Return the (x, y) coordinate for the center point of the cell that contains the specified text.  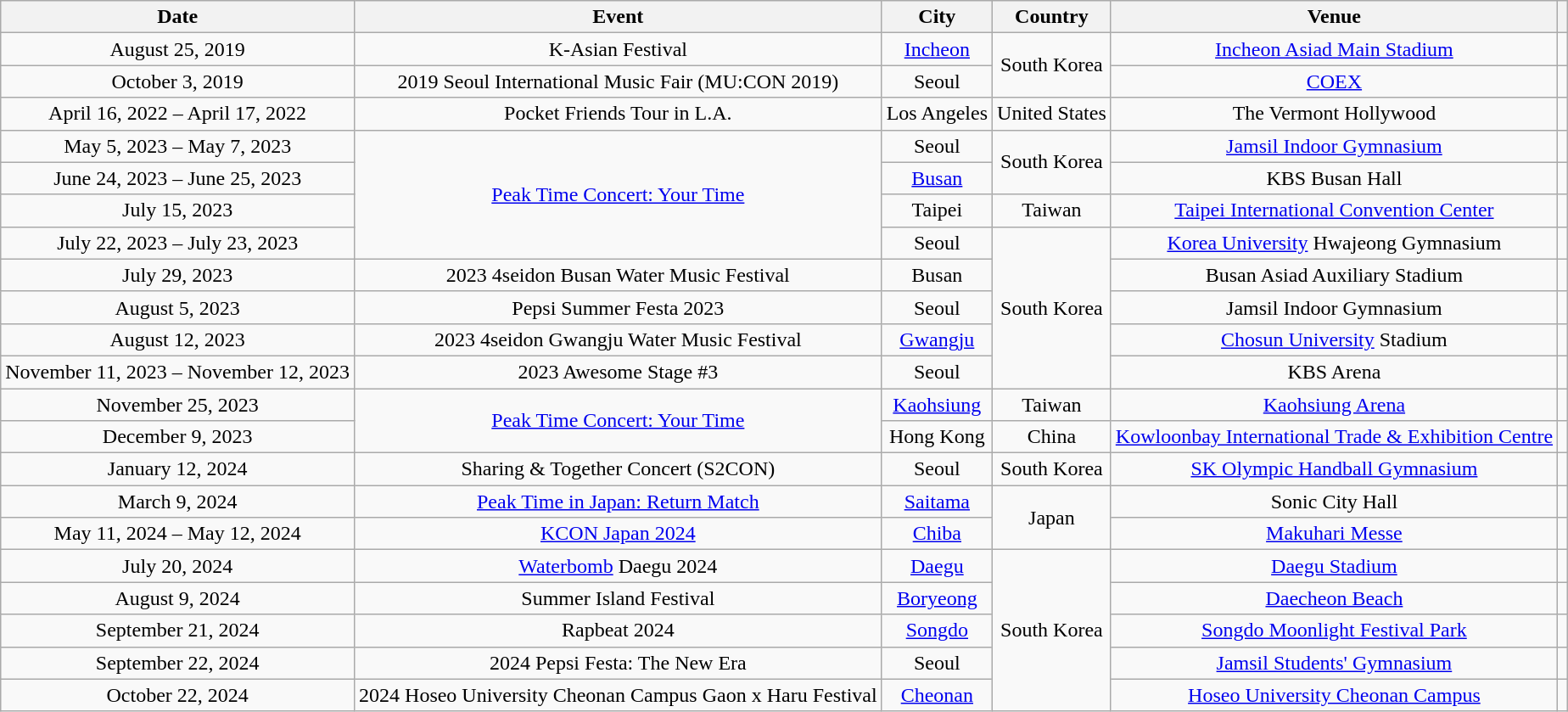
2023 4seidon Busan Water Music Festival (619, 275)
Busan Asiad Auxiliary Stadium (1334, 275)
Daecheon Beach (1334, 598)
Japan (1052, 518)
Date (178, 17)
July 29, 2023 (178, 275)
2023 4seidon Gwangju Water Music Festival (619, 339)
Sonic City Hall (1334, 502)
Boryeong (937, 598)
Cheonan (937, 695)
January 12, 2024 (178, 469)
Jamsil Students' Gymnasium (1334, 663)
Los Angeles (937, 114)
Incheon Asiad Main Stadium (1334, 49)
Kowloonbay International Trade & Exhibition Centre (1334, 437)
August 25, 2019 (178, 49)
Saitama (937, 502)
Songdo (937, 631)
Venue (1334, 17)
March 9, 2024 (178, 502)
KBS Arena (1334, 372)
July 22, 2023 – July 23, 2023 (178, 243)
Chosun University Stadium (1334, 339)
United States (1052, 114)
November 25, 2023 (178, 405)
2023 Awesome Stage #3 (619, 372)
2024 Hoseo University Cheonan Campus Gaon x Haru Festival (619, 695)
K-Asian Festival (619, 49)
2019 Seoul International Music Fair (MU:CON 2019) (619, 81)
Country (1052, 17)
Songdo Moonlight Festival Park (1334, 631)
Daegu Stadium (1334, 566)
Taipei (937, 210)
October 22, 2024 (178, 695)
Makuhari Messe (1334, 534)
2024 Pepsi Festa: The New Era (619, 663)
The Vermont Hollywood (1334, 114)
July 20, 2024 (178, 566)
Hoseo University Cheonan Campus (1334, 695)
October 3, 2019 (178, 81)
Pocket Friends Tour in L.A. (619, 114)
KBS Busan Hall (1334, 178)
August 9, 2024 (178, 598)
Kaohsiung (937, 405)
August 5, 2023 (178, 307)
Peak Time in Japan: Return Match (619, 502)
Daegu (937, 566)
Event (619, 17)
November 11, 2023 – November 12, 2023 (178, 372)
Incheon (937, 49)
Rapbeat 2024 (619, 631)
August 12, 2023 (178, 339)
Kaohsiung Arena (1334, 405)
Hong Kong (937, 437)
Chiba (937, 534)
SK Olympic Handball Gymnasium (1334, 469)
September 22, 2024 (178, 663)
Gwangju (937, 339)
December 9, 2023 (178, 437)
Korea University Hwajeong Gymnasium (1334, 243)
KCON Japan 2024 (619, 534)
COEX (1334, 81)
Pepsi Summer Festa 2023 (619, 307)
China (1052, 437)
Waterbomb Daegu 2024 (619, 566)
City (937, 17)
June 24, 2023 – June 25, 2023 (178, 178)
Sharing & Together Concert (S2CON) (619, 469)
May 5, 2023 – May 7, 2023 (178, 146)
July 15, 2023 (178, 210)
April 16, 2022 – April 17, 2022 (178, 114)
Taipei International Convention Center (1334, 210)
September 21, 2024 (178, 631)
May 11, 2024 – May 12, 2024 (178, 534)
Summer Island Festival (619, 598)
